Return the [x, y] coordinate for the center point of the cell that contains the specified text.  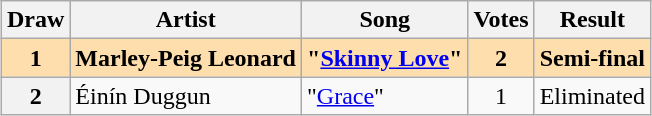
Marley-Peig Leonard [186, 58]
Votes [501, 20]
Eliminated [592, 96]
Semi-final [592, 58]
Artist [186, 20]
Éinín Duggun [186, 96]
Result [592, 20]
Song [385, 20]
Draw [35, 20]
"Grace" [385, 96]
"Skinny Love" [385, 58]
